For the text-containing cell, return its midpoint in [x, y] coordinate format. 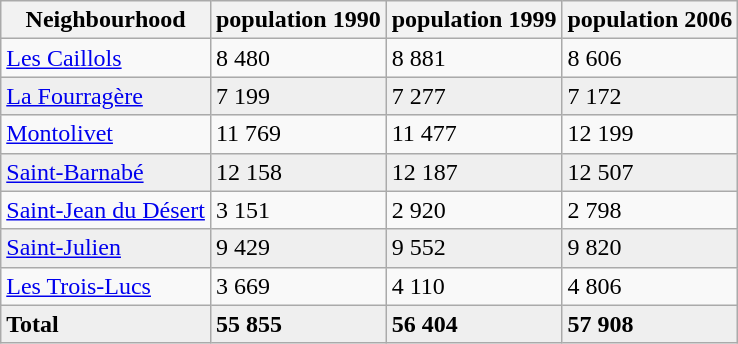
8 606 [650, 58]
55 855 [298, 324]
3 669 [298, 286]
8 881 [474, 58]
Montolivet [106, 134]
9 820 [650, 248]
Saint-Barnabé [106, 172]
7 277 [474, 96]
Saint-Jean du Désert [106, 210]
12 187 [474, 172]
57 908 [650, 324]
12 199 [650, 134]
7 172 [650, 96]
9 552 [474, 248]
4 806 [650, 286]
3 151 [298, 210]
population 1990 [298, 20]
7 199 [298, 96]
11 477 [474, 134]
2 798 [650, 210]
56 404 [474, 324]
12 507 [650, 172]
Les Trois-Lucs [106, 286]
11 769 [298, 134]
9 429 [298, 248]
2 920 [474, 210]
Saint-Julien [106, 248]
Neighbourhood [106, 20]
population 2006 [650, 20]
4 110 [474, 286]
Les Caillols [106, 58]
Total [106, 324]
12 158 [298, 172]
La Fourragère [106, 96]
8 480 [298, 58]
population 1999 [474, 20]
